Search for the cell housing the specified text and yield its (X, Y) center coordinate. 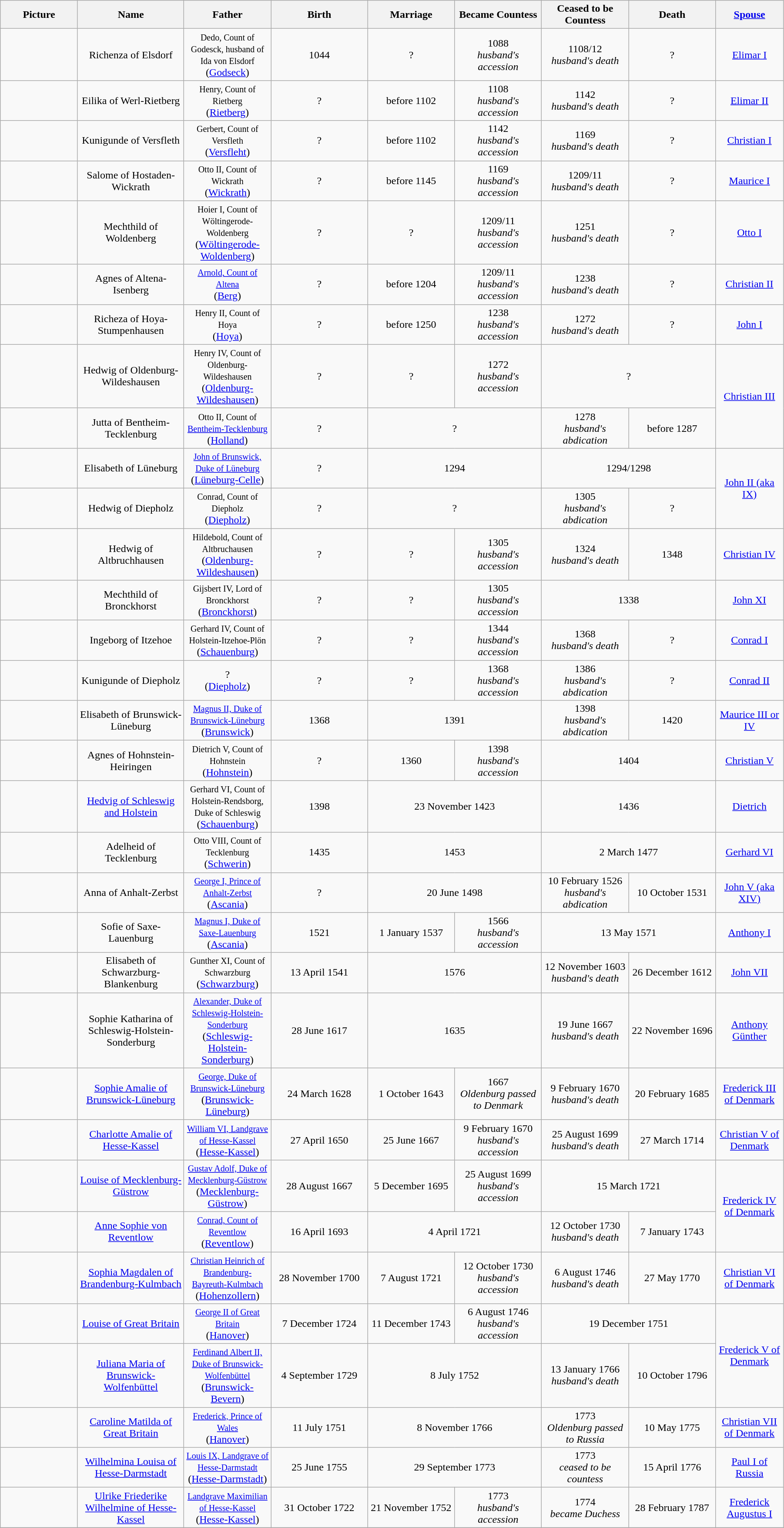
before 1204 (411, 284)
31 October 1722 (319, 1508)
John I (750, 324)
Gijsbert IV, Lord of Bronckhorst(Bronckhorst) (228, 600)
1368husband's death (585, 640)
1404 (629, 761)
Father (228, 15)
1386husband's abdication (585, 680)
1044 (319, 55)
Sofie of Saxe-Lauenburg (131, 932)
Sophia Magdalen of Brandenburg-Kulmbach (131, 1278)
Caroline Matilda of Great Britain (131, 1427)
1294/1298 (629, 468)
Gerhard VI, Count of Holstein-Rendsborg, Duke of Schleswig(Schauenburg) (228, 806)
Frederick Augustus I (750, 1508)
1324husband's death (585, 555)
1278husband's abdication (585, 428)
John V (aka XIV) (750, 892)
Christian IV (750, 555)
19 December 1751 (629, 1324)
Hedwig of Diepholz (131, 508)
29 September 1773 (455, 1467)
Gunther XI, Count of Schwarzburg(Schwarzburg) (228, 973)
Ceased to be Countess (585, 15)
5 December 1695 (411, 1186)
Marriage (411, 15)
Hedwig of Altbruchhausen (131, 555)
Anthony Günther (750, 1030)
Hoier I, Count of Wöltingerode-Woldenberg(Wöltingerode-Woldenberg) (228, 232)
7 August 1721 (411, 1278)
Frederick IV of Denmark (750, 1206)
25 August 1699 husband's death (585, 1140)
Kunigunde of Diepholz (131, 680)
12 November 1603husband's death (585, 973)
1169husband's death (585, 141)
John II (aka IX) (750, 488)
Richeza of Hoya-Stumpenhausen (131, 324)
Elisabeth of Lüneburg (131, 468)
George II of Great Britain(Hanover) (228, 1324)
Christian V (750, 761)
Dietrich (750, 806)
26 December 1612 (672, 973)
Gerhard VI (750, 852)
7 December 1724 (319, 1324)
13 January 1766husband's death (585, 1376)
7 January 1743 (672, 1232)
Eilika of Werl-Rietberg (131, 101)
19 June 1667husband's death (585, 1030)
1238husband's accession (498, 324)
16 April 1693 (319, 1232)
Dietrich V, Count of Hohnstein(Hohnstein) (228, 761)
25 June 1667 (411, 1140)
Frederick III of Denmark (750, 1094)
27 April 1650 (319, 1140)
1108/12husband's death (585, 55)
Anthony I (750, 932)
Ingeborg of Itzehoe (131, 640)
1391 (455, 720)
Juliana Maria of Brunswick-Wolfenbüttel (131, 1376)
9 February 1670 husband's death (585, 1094)
8 July 1752 (455, 1376)
Salome of Hostaden-Wickrath (131, 181)
Picture (39, 15)
Henry II, Count of Hoya(Hoya) (228, 324)
Landgrave Maximilian of Hesse-Kassel (Hesse-Kassel) (228, 1508)
20 February 1685 (672, 1094)
2 March 1477 (629, 852)
Death (672, 15)
1576 (455, 973)
1667Oldenburg passed to Denmark (498, 1094)
Anne Sophie von Reventlow (131, 1232)
1294 (455, 468)
25 June 1755 (319, 1467)
4 September 1729 (319, 1376)
Maurice III or IV (750, 720)
1773ceased to be countess (585, 1467)
9 February 1670 husband's accession (498, 1140)
21 November 1752 (411, 1508)
1398husband's accession (498, 761)
Otto VIII, Count of Tecklenburg(Schwerin) (228, 852)
1142husband's accession (498, 141)
1368 (319, 720)
Conrad II (750, 680)
11 July 1751 (319, 1427)
28 August 1667 (319, 1186)
1773Oldenburg passed to Russia (585, 1427)
12 October 1730 husband's accession (498, 1278)
20 June 1498 (455, 892)
1566husband's accession (498, 932)
1338 (629, 600)
Henry IV, Count of Oldenburg-Wildeshausen(Oldenburg-Wildeshausen) (228, 376)
before 1145 (411, 181)
Magnus II, Duke of Brunswick-Lüneburg(Brunswick) (228, 720)
28 June 1617 (319, 1030)
Birth (319, 15)
Dedo, Count of Godesck, husband of Ida von Elsdorf(Godseck) (228, 55)
Louise of Mecklenburg-Güstrow (131, 1186)
Otto II, Count of Wickrath(Wickrath) (228, 181)
1272husband's accession (498, 376)
Conrad, Count of Reventlow(Reventlow) (228, 1232)
Anna of Anhalt-Zerbst (131, 892)
Sophie Katharina of Schleswig-Holstein-Sonderburg (131, 1030)
13 May 1571 (629, 932)
Ferdinand Albert II, Duke of Brunswick-Wolfenbüttel(Brunswick-Bevern) (228, 1376)
Frederick V of Denmark (750, 1356)
1368husband's accession (498, 680)
1420 (672, 720)
10 May 1775 (672, 1427)
10 October 1796 (672, 1376)
Richenza of Elsdorf (131, 55)
1773husband's accession (498, 1508)
1 January 1537 (411, 932)
13 April 1541 (319, 973)
Agnes of Hohnstein-Heiringen (131, 761)
1398husband's abdication (585, 720)
10 February 1526husband's abdication (585, 892)
Christian VII of Denmark (750, 1427)
Magnus I, Duke of Saxe-Lauenburg(Ascania) (228, 932)
8 November 1766 (455, 1427)
1 October 1643 (411, 1094)
Mechthild of Bronckhorst (131, 600)
Mechthild of Woldenberg (131, 232)
Otto II, Count of Bentheim-Tecklenburg(Holland) (228, 428)
John VII (750, 973)
Conrad, Count of Diepholz(Diepholz) (228, 508)
1435 (319, 852)
Name (131, 15)
Elisabeth of Brunswick-Lüneburg (131, 720)
Arnold, Count of Altena(Berg) (228, 284)
Henry, Count of Rietberg(Rietberg) (228, 101)
Kunigunde of Versfleth (131, 141)
Became Countess (498, 15)
1251husband's death (585, 232)
1108husband's accession (498, 101)
1272husband's death (585, 324)
Hedwig of Oldenburg-Wildeshausen (131, 376)
Christian III (750, 396)
4 April 1721 (455, 1232)
1209/11husband's death (585, 181)
1774became Duchess (585, 1508)
10 October 1531 (672, 892)
1360 (411, 761)
before 1250 (411, 324)
John XI (750, 600)
Gerbert, Count of Versfleth (Versfleht) (228, 141)
25 August 1699husband's accession (498, 1186)
1238husband's death (585, 284)
Frederick, Prince of Wales(Hanover) (228, 1427)
?(Diepholz) (228, 680)
Christian VI of Denmark (750, 1278)
before 1287 (672, 428)
Paul I of Russia (750, 1467)
John of Brunswick, Duke of Lüneburg(Lüneburg-Celle) (228, 468)
15 March 1721 (629, 1186)
Elimar II (750, 101)
Christian I (750, 141)
24 March 1628 (319, 1094)
1088husband's accession (498, 55)
Jutta of Bentheim-Tecklenburg (131, 428)
Elisabeth of Schwarzburg-Blankenburg (131, 973)
22 November 1696 (672, 1030)
Ulrike Friederike Wilhelmine of Hesse-Kassel (131, 1508)
Spouse (750, 15)
1305husband's abdication (585, 508)
1348 (672, 555)
Louis IX, Landgrave of Hesse-Darmstadt (Hesse-Darmstadt) (228, 1467)
1398 (319, 806)
1453 (455, 852)
28 February 1787 (672, 1508)
Elimar I (750, 55)
Otto I (750, 232)
Gerhard IV, Count of Holstein-Itzehoe-Plön(Schauenburg) (228, 640)
Christian V of Denmark (750, 1140)
George I, Prince of Anhalt-Zerbst(Ascania) (228, 892)
William VI, Landgrave of Hesse-Kassel(Hesse-Kassel) (228, 1140)
1344husband's accession (498, 640)
1436 (629, 806)
15 April 1776 (672, 1467)
Agnes of Altena-Isenberg (131, 284)
Alexander, Duke of Schleswig-Holstein-Sonderburg(Schleswig-Holstein-Sonderburg) (228, 1030)
1635 (455, 1030)
Christian Heinrich of Brandenburg-Bayreuth-Kulmbach(Hohenzollern) (228, 1278)
Hedvig of Schleswig and Holstein (131, 806)
1142husband's death (585, 101)
12 October 1730husband's death (585, 1232)
27 May 1770 (672, 1278)
11 December 1743 (411, 1324)
1169husband's accession (498, 181)
Gustav Adolf, Duke of Mecklenburg-Güstrow(Mecklenburg-Güstrow) (228, 1186)
Charlotte Amalie of Hesse-Kassel (131, 1140)
1521 (319, 932)
Adelheid of Tecklenburg (131, 852)
George, Duke of Brunswick-Lüneburg(Brunswick-Lüneburg) (228, 1094)
28 November 1700 (319, 1278)
Christian II (750, 284)
6 August 1746husband's death (585, 1278)
Sophie Amalie of Brunswick-Lüneburg (131, 1094)
Hildebold, Count of Altbruchausen(Oldenburg-Wildeshausen) (228, 555)
6 August 1746husband's accession (498, 1324)
27 March 1714 (672, 1140)
Conrad I (750, 640)
Louise of Great Britain (131, 1324)
Wilhelmina Louisa of Hesse-Darmstadt (131, 1467)
Maurice I (750, 181)
23 November 1423 (455, 806)
